Identify which cell holds the provided text, then report its (x, y) central coordinate. 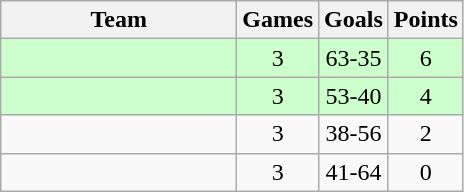
41-64 (354, 172)
53-40 (354, 96)
Team (119, 20)
6 (426, 58)
0 (426, 172)
63-35 (354, 58)
Goals (354, 20)
Points (426, 20)
38-56 (354, 134)
Games (278, 20)
2 (426, 134)
4 (426, 96)
